Identify which cell holds the provided text, then report its [X, Y] central coordinate. 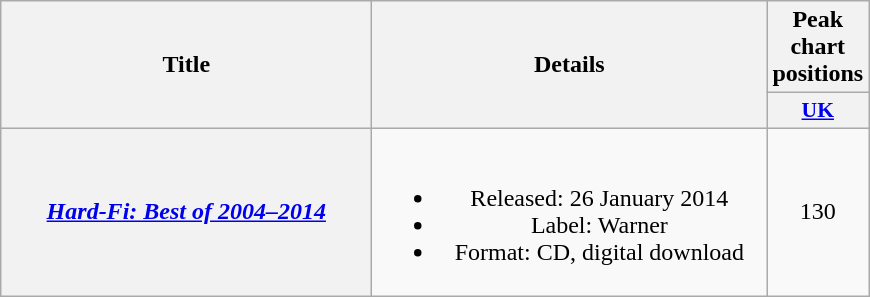
130 [818, 212]
Hard-Fi: Best of 2004–2014 [186, 212]
Details [570, 65]
Title [186, 65]
Peak chart positions [818, 47]
Released: 26 January 2014Label: WarnerFormat: CD, digital download [570, 212]
UK [818, 111]
